Pinpoint the cell where the given text exists, returning its (x, y) midpoint coordinate. 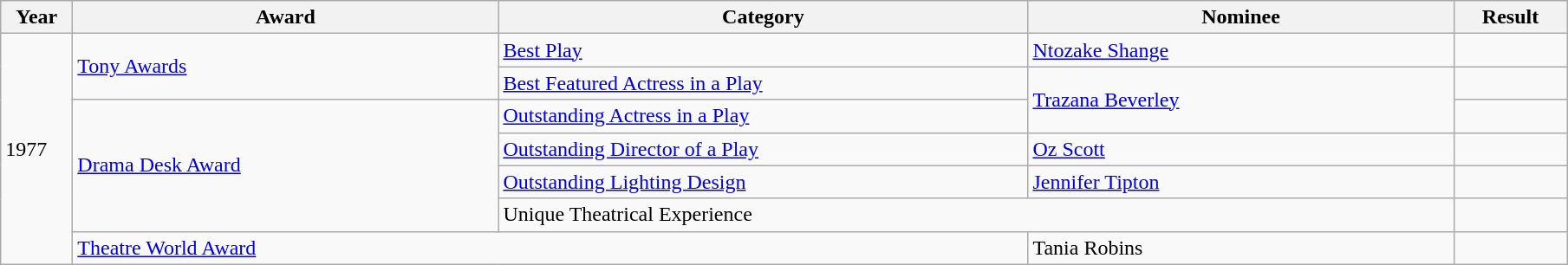
Jennifer Tipton (1241, 182)
Year (36, 17)
Result (1510, 17)
Award (286, 17)
1977 (36, 149)
Drama Desk Award (286, 165)
Oz Scott (1241, 149)
Trazana Beverley (1241, 100)
Unique Theatrical Experience (976, 215)
Nominee (1241, 17)
Theatre World Award (550, 248)
Tania Robins (1241, 248)
Outstanding Lighting Design (763, 182)
Outstanding Actress in a Play (763, 116)
Tony Awards (286, 67)
Category (763, 17)
Best Play (763, 50)
Best Featured Actress in a Play (763, 83)
Ntozake Shange (1241, 50)
Outstanding Director of a Play (763, 149)
